Locate the cell with the specified text and output its [X, Y] center coordinate. 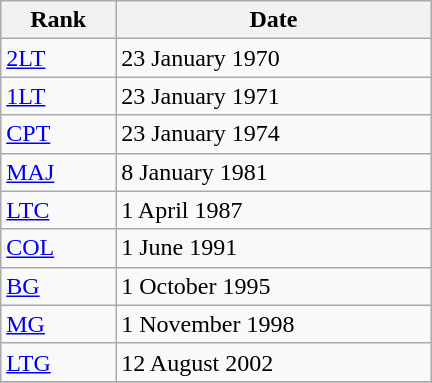
MG [58, 324]
1 November 1998 [274, 324]
23 January 1971 [274, 96]
LTG [58, 362]
12 August 2002 [274, 362]
LTC [58, 210]
BG [58, 286]
1 June 1991 [274, 248]
CPT [58, 134]
COL [58, 248]
Date [274, 20]
Rank [58, 20]
1 October 1995 [274, 286]
23 January 1974 [274, 134]
MAJ [58, 172]
23 January 1970 [274, 58]
1LT [58, 96]
1 April 1987 [274, 210]
2LT [58, 58]
8 January 1981 [274, 172]
